For the text-containing cell, return its midpoint in (X, Y) coordinate format. 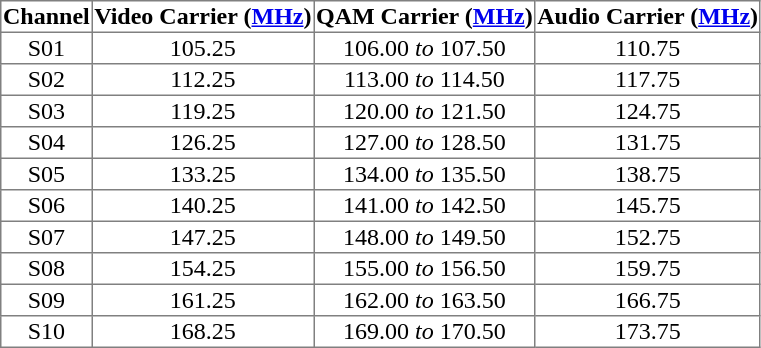
QAM Carrier (MHz) (424, 17)
S04 (46, 143)
112.25 (203, 80)
138.75 (648, 174)
Channel (46, 17)
162.00 to 163.50 (424, 300)
S05 (46, 174)
120.00 to 121.50 (424, 111)
S08 (46, 269)
113.00 to 114.50 (424, 80)
126.25 (203, 143)
159.75 (648, 269)
134.00 to 135.50 (424, 174)
168.25 (203, 332)
124.75 (648, 111)
110.75 (648, 48)
133.25 (203, 174)
155.00 to 156.50 (424, 269)
S06 (46, 206)
106.00 to 107.50 (424, 48)
Video Carrier (MHz) (203, 17)
154.25 (203, 269)
117.75 (648, 80)
119.25 (203, 111)
173.75 (648, 332)
S01 (46, 48)
S10 (46, 332)
166.75 (648, 300)
S03 (46, 111)
148.00 to 149.50 (424, 237)
S07 (46, 237)
161.25 (203, 300)
145.75 (648, 206)
147.25 (203, 237)
S02 (46, 80)
127.00 to 128.50 (424, 143)
140.25 (203, 206)
S09 (46, 300)
169.00 to 170.50 (424, 332)
141.00 to 142.50 (424, 206)
Audio Carrier (MHz) (648, 17)
131.75 (648, 143)
152.75 (648, 237)
105.25 (203, 48)
